From the cell containing the given text, extract its center point as (X, Y) coordinate. 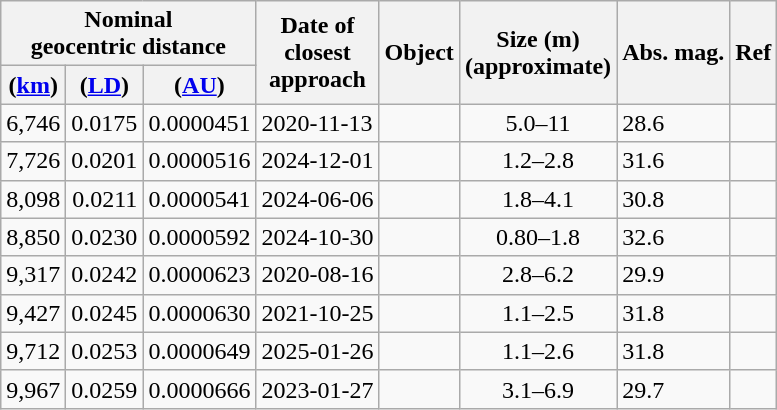
Nominalgeocentric distance (128, 34)
30.8 (674, 199)
28.6 (674, 123)
1.1–2.6 (538, 351)
(km) (34, 85)
1.8–4.1 (538, 199)
Date ofclosestapproach (318, 52)
0.0245 (104, 313)
8,850 (34, 237)
0.0000451 (200, 123)
2024-10-30 (318, 237)
0.0000592 (200, 237)
0.0230 (104, 237)
3.1–6.9 (538, 389)
2.8–6.2 (538, 275)
0.0000666 (200, 389)
(LD) (104, 85)
0.0253 (104, 351)
0.0000541 (200, 199)
6,746 (34, 123)
0.0000649 (200, 351)
2025-01-26 (318, 351)
8,098 (34, 199)
0.0211 (104, 199)
9,427 (34, 313)
Size (m)(approximate) (538, 52)
2023-01-27 (318, 389)
2020-08-16 (318, 275)
(AU) (200, 85)
1.2–2.8 (538, 161)
9,712 (34, 351)
32.6 (674, 237)
2024-06-06 (318, 199)
Abs. mag. (674, 52)
0.0242 (104, 275)
29.9 (674, 275)
0.0201 (104, 161)
2021-10-25 (318, 313)
0.0259 (104, 389)
9,967 (34, 389)
2020-11-13 (318, 123)
0.0000516 (200, 161)
0.0000630 (200, 313)
Ref (754, 52)
2024-12-01 (318, 161)
29.7 (674, 389)
0.0175 (104, 123)
5.0–11 (538, 123)
0.80–1.8 (538, 237)
7,726 (34, 161)
1.1–2.5 (538, 313)
Object (419, 52)
0.0000623 (200, 275)
9,317 (34, 275)
31.6 (674, 161)
